From the cell containing the given text, extract its center point as (x, y) coordinate. 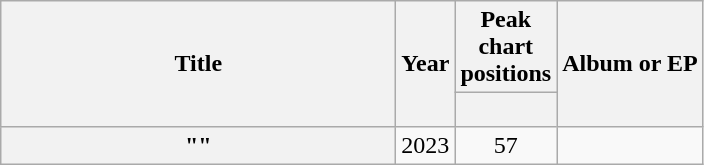
Title (198, 64)
Year (426, 64)
Peak chart positions (506, 47)
Album or EP (630, 64)
"" (198, 145)
57 (506, 145)
2023 (426, 145)
